Search for the cell housing the specified text and yield its [X, Y] center coordinate. 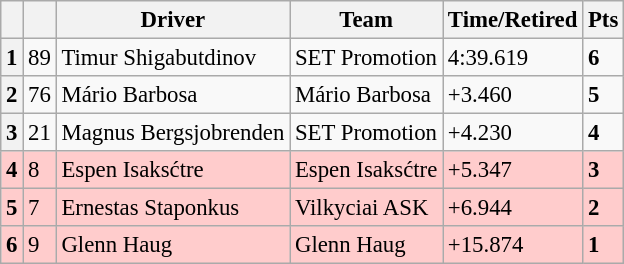
+3.460 [513, 95]
8 [40, 170]
+5.347 [513, 170]
+15.874 [513, 245]
7 [40, 208]
Pts [604, 20]
Driver [173, 20]
+6.944 [513, 208]
89 [40, 58]
Timur Shigabutdinov [173, 58]
4:39.619 [513, 58]
Time/Retired [513, 20]
Vilkyciai ASK [366, 208]
Magnus Bergsjobrenden [173, 133]
21 [40, 133]
76 [40, 95]
Team [366, 20]
9 [40, 245]
Ernestas Staponkus [173, 208]
+4.230 [513, 133]
